Locate the cell with the specified text and output its [x, y] center coordinate. 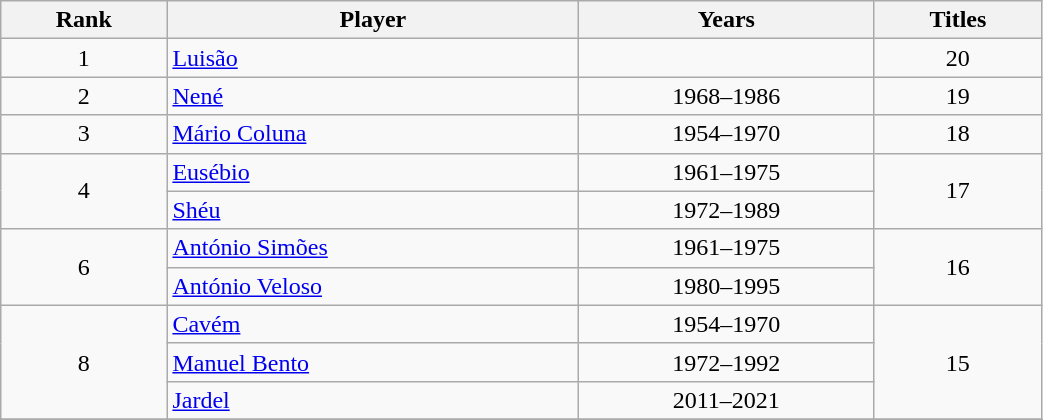
1 [84, 58]
Jardel [373, 400]
Manuel Bento [373, 362]
Luisão [373, 58]
Titles [958, 20]
8 [84, 362]
1972–1989 [726, 210]
1972–1992 [726, 362]
18 [958, 134]
António Veloso [373, 286]
Eusébio [373, 172]
Rank [84, 20]
15 [958, 362]
2 [84, 96]
1968–1986 [726, 96]
Nené [373, 96]
19 [958, 96]
Years [726, 20]
1980–1995 [726, 286]
3 [84, 134]
20 [958, 58]
2011–2021 [726, 400]
16 [958, 267]
Shéu [373, 210]
Player [373, 20]
6 [84, 267]
Cavém [373, 324]
António Simões [373, 248]
4 [84, 191]
17 [958, 191]
Mário Coluna [373, 134]
